From the cell containing the given text, extract its center point as [X, Y] coordinate. 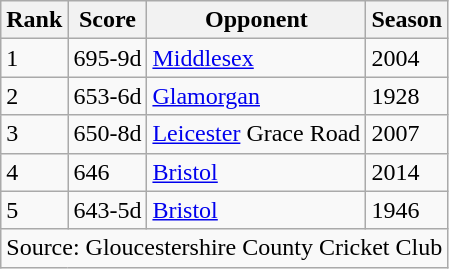
2 [34, 96]
Glamorgan [256, 96]
650-8d [108, 134]
Score [108, 20]
4 [34, 172]
646 [108, 172]
Season [407, 20]
Leicester Grace Road [256, 134]
2014 [407, 172]
1946 [407, 210]
695-9d [108, 58]
3 [34, 134]
653-6d [108, 96]
1 [34, 58]
2004 [407, 58]
5 [34, 210]
Source: Gloucestershire County Cricket Club [224, 248]
1928 [407, 96]
Middlesex [256, 58]
Rank [34, 20]
643-5d [108, 210]
2007 [407, 134]
Opponent [256, 20]
